Find where the given text appears and provide that cell's center as (x, y) coordinate. 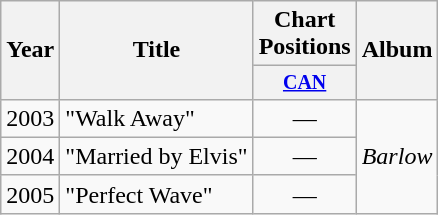
Chart Positions (304, 34)
2003 (30, 118)
Barlow (397, 156)
Title (156, 50)
2004 (30, 156)
Year (30, 50)
CAN (304, 82)
"Perfect Wave" (156, 194)
"Walk Away" (156, 118)
Album (397, 50)
2005 (30, 194)
"Married by Elvis" (156, 156)
